Return the [X, Y] coordinate for the center point of the cell that contains the specified text.  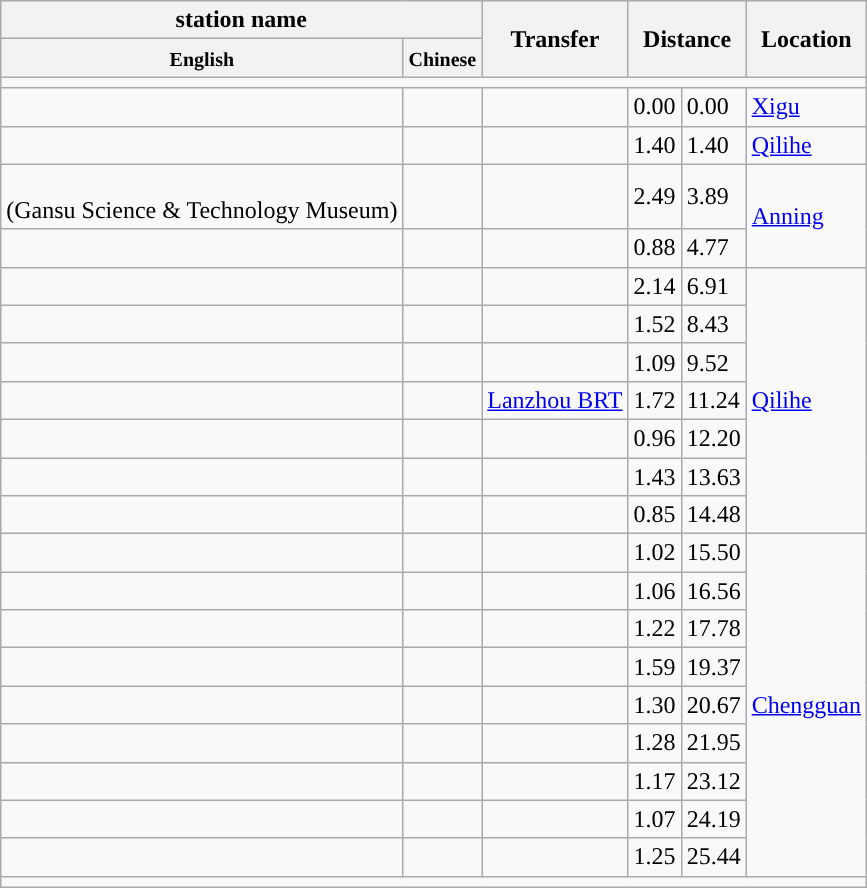
Location [806, 39]
Xigu [806, 107]
25.44 [714, 857]
Anning [806, 216]
14.48 [714, 515]
1.02 [654, 553]
19.37 [714, 667]
24.19 [714, 819]
1.43 [654, 477]
16.56 [714, 591]
1.72 [654, 400]
1.09 [654, 362]
3.89 [714, 196]
Transfer [555, 39]
1.52 [654, 324]
9.52 [714, 362]
Chengguan [806, 706]
8.43 [714, 324]
6.91 [714, 286]
1.07 [654, 819]
Lanzhou BRT [555, 400]
2.14 [654, 286]
1.25 [654, 857]
0.96 [654, 438]
20.67 [714, 705]
15.50 [714, 553]
1.59 [654, 667]
1.17 [654, 781]
1.06 [654, 591]
23.12 [714, 781]
11.24 [714, 400]
1.22 [654, 629]
21.95 [714, 743]
1.28 [654, 743]
Distance [687, 39]
17.78 [714, 629]
2.49 [654, 196]
Chinese [442, 58]
12.20 [714, 438]
4.77 [714, 248]
13.63 [714, 477]
English [202, 58]
station name [242, 20]
(Gansu Science & Technology Museum) [202, 196]
0.85 [654, 515]
1.30 [654, 705]
0.88 [654, 248]
